Extract the (X, Y) coordinate from the center of the cell holding the provided text.  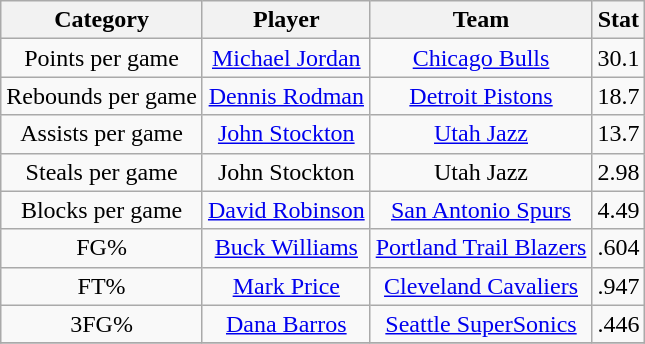
.604 (618, 248)
4.49 (618, 210)
Dennis Rodman (286, 96)
30.1 (618, 58)
Dana Barros (286, 324)
David Robinson (286, 210)
Blocks per game (102, 210)
Team (481, 20)
FT% (102, 286)
18.7 (618, 96)
Portland Trail Blazers (481, 248)
Chicago Bulls (481, 58)
Stat (618, 20)
3FG% (102, 324)
Detroit Pistons (481, 96)
2.98 (618, 172)
Rebounds per game (102, 96)
13.7 (618, 134)
Buck Williams (286, 248)
Assists per game (102, 134)
Seattle SuperSonics (481, 324)
San Antonio Spurs (481, 210)
Michael Jordan (286, 58)
.446 (618, 324)
.947 (618, 286)
Category (102, 20)
Cleveland Cavaliers (481, 286)
Mark Price (286, 286)
Steals per game (102, 172)
Points per game (102, 58)
FG% (102, 248)
Player (286, 20)
